Detect which cell encompasses the target text, then output its (X, Y) center coordinate. 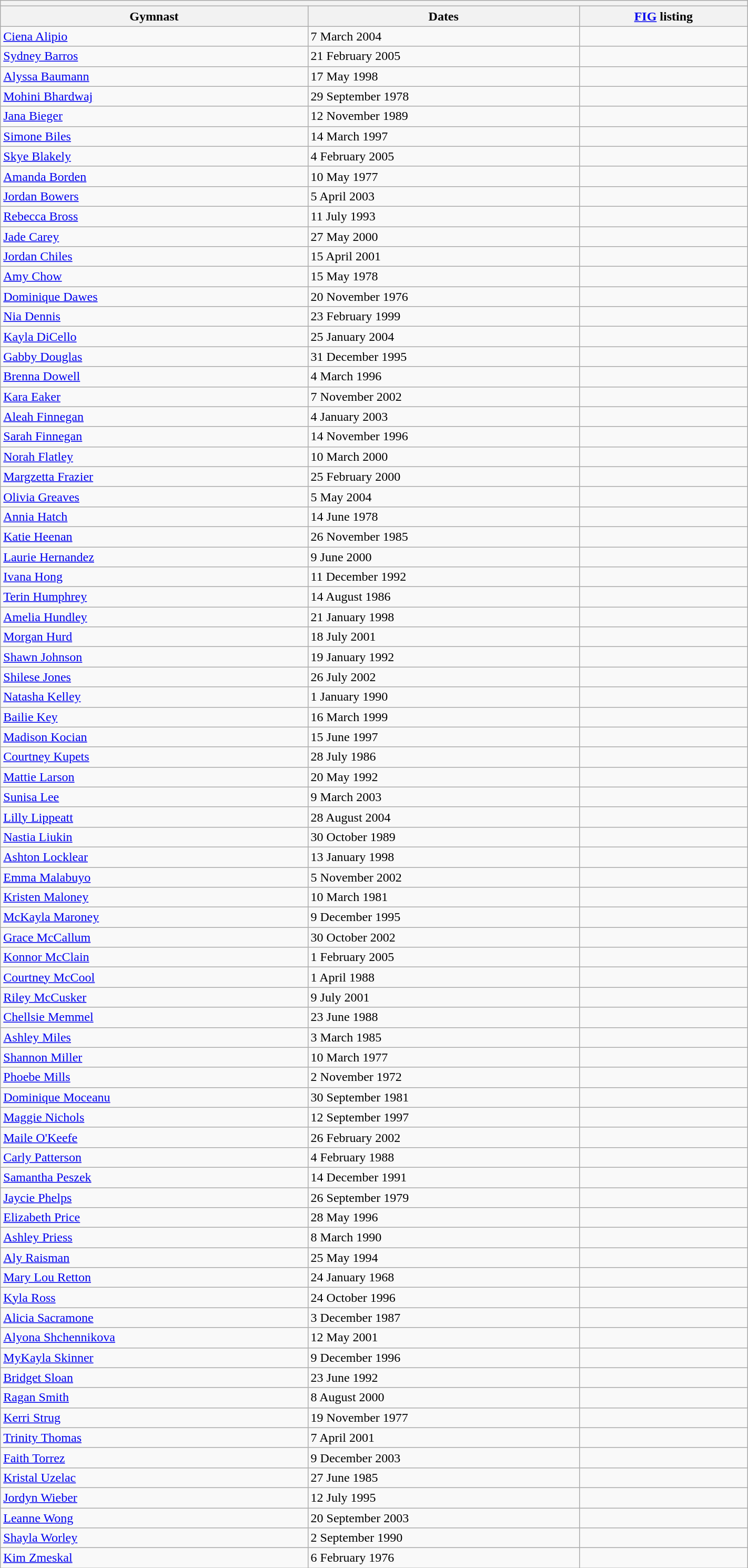
12 September 1997 (443, 1117)
3 March 1985 (443, 1037)
Courtney McCool (154, 977)
23 June 1992 (443, 1378)
23 June 1988 (443, 1017)
Faith Torrez (154, 1458)
28 May 1996 (443, 1218)
4 February 2005 (443, 156)
Nia Dennis (154, 317)
Bailie Key (154, 717)
Ivana Hong (154, 577)
Brenna Dowell (154, 377)
Ragan Smith (154, 1398)
Ashley Miles (154, 1037)
Grace McCallum (154, 937)
Lilly Lippeatt (154, 817)
16 March 1999 (443, 717)
Gymnast (154, 16)
31 December 1995 (443, 357)
24 October 1996 (443, 1298)
14 December 1991 (443, 1177)
9 July 2001 (443, 997)
25 January 2004 (443, 337)
Courtney Kupets (154, 757)
13 January 1998 (443, 857)
FIG listing (663, 16)
Shilese Jones (154, 677)
12 November 1989 (443, 116)
25 May 1994 (443, 1258)
McKayla Maroney (154, 917)
14 November 1996 (443, 437)
11 December 1992 (443, 577)
5 May 2004 (443, 497)
Chellsie Memmel (154, 1017)
Shawn Johnson (154, 657)
Laurie Hernandez (154, 557)
10 March 1977 (443, 1057)
Ashton Locklear (154, 857)
9 December 1996 (443, 1358)
27 May 2000 (443, 236)
Kim Zmeskal (154, 1558)
Ciena Alipio (154, 36)
4 March 1996 (443, 377)
Dominique Moceanu (154, 1097)
Margzetta Frazier (154, 477)
Aleah Finnegan (154, 417)
Jana Bieger (154, 116)
4 January 2003 (443, 417)
Kerri Strug (154, 1418)
Kara Eaker (154, 397)
18 July 2001 (443, 637)
28 July 1986 (443, 757)
Amelia Hundley (154, 617)
9 March 2003 (443, 797)
3 December 1987 (443, 1318)
Shayla Worley (154, 1538)
28 August 2004 (443, 817)
Ashley Priess (154, 1238)
11 July 1993 (443, 216)
Alyssa Baumann (154, 76)
27 June 1985 (443, 1478)
8 March 1990 (443, 1238)
30 September 1981 (443, 1097)
Kristal Uzelac (154, 1478)
26 July 2002 (443, 677)
Emma Malabuyo (154, 877)
Kayla DiCello (154, 337)
1 February 2005 (443, 957)
26 February 2002 (443, 1137)
Samantha Peszek (154, 1177)
1 January 1990 (443, 697)
Nastia Liukin (154, 837)
17 May 1998 (443, 76)
Phoebe Mills (154, 1077)
Gabby Douglas (154, 357)
10 March 1981 (443, 897)
9 June 2000 (443, 557)
5 November 2002 (443, 877)
20 November 1976 (443, 297)
Norah Flatley (154, 457)
Natasha Kelley (154, 697)
12 May 2001 (443, 1338)
21 February 2005 (443, 56)
25 February 2000 (443, 477)
14 March 1997 (443, 136)
Annia Hatch (154, 517)
Jordan Bowers (154, 196)
14 June 1978 (443, 517)
Mary Lou Retton (154, 1278)
Mohini Bhardwaj (154, 96)
Sunisa Lee (154, 797)
Shannon Miller (154, 1057)
9 December 1995 (443, 917)
Elizabeth Price (154, 1218)
Katie Heenan (154, 537)
Terin Humphrey (154, 597)
26 November 1985 (443, 537)
15 May 1978 (443, 277)
30 October 2002 (443, 937)
Alicia Sacramone (154, 1318)
Dates (443, 16)
Leanne Wong (154, 1518)
Jordan Chiles (154, 257)
Bridget Sloan (154, 1378)
19 January 1992 (443, 657)
15 April 2001 (443, 257)
Skye Blakely (154, 156)
14 August 1986 (443, 597)
Rebecca Bross (154, 216)
Sydney Barros (154, 56)
Olivia Greaves (154, 497)
6 February 1976 (443, 1558)
20 September 2003 (443, 1518)
23 February 1999 (443, 317)
7 November 2002 (443, 397)
10 March 2000 (443, 457)
Jade Carey (154, 236)
2 September 1990 (443, 1538)
24 January 1968 (443, 1278)
21 January 1998 (443, 617)
1 April 1988 (443, 977)
26 September 1979 (443, 1198)
7 March 2004 (443, 36)
12 July 1995 (443, 1498)
15 June 1997 (443, 737)
Aly Raisman (154, 1258)
Maggie Nichols (154, 1117)
20 May 1992 (443, 777)
Jaycie Phelps (154, 1198)
2 November 1972 (443, 1077)
Carly Patterson (154, 1157)
Konnor McClain (154, 957)
Maile O'Keefe (154, 1137)
10 May 1977 (443, 176)
Jordyn Wieber (154, 1498)
19 November 1977 (443, 1418)
Simone Biles (154, 136)
Sarah Finnegan (154, 437)
Mattie Larson (154, 777)
4 February 1988 (443, 1157)
9 December 2003 (443, 1458)
Kristen Maloney (154, 897)
Alyona Shchennikova (154, 1338)
Morgan Hurd (154, 637)
7 April 2001 (443, 1438)
Madison Kocian (154, 737)
Trinity Thomas (154, 1438)
Amy Chow (154, 277)
MyKayla Skinner (154, 1358)
Amanda Borden (154, 176)
Kyla Ross (154, 1298)
Dominique Dawes (154, 297)
8 August 2000 (443, 1398)
5 April 2003 (443, 196)
30 October 1989 (443, 837)
Riley McCusker (154, 997)
29 September 1978 (443, 96)
